Find where the given text appears and provide that cell's center as [x, y] coordinate. 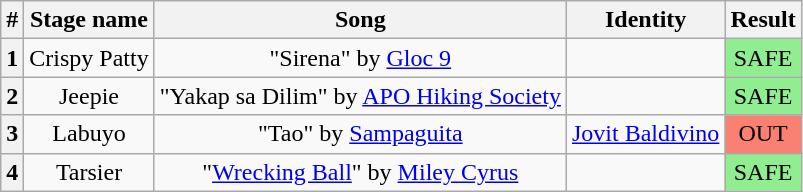
"Tao" by Sampaguita [360, 134]
Song [360, 20]
Jovit Baldivino [645, 134]
Stage name [89, 20]
4 [12, 172]
OUT [763, 134]
Result [763, 20]
Tarsier [89, 172]
"Sirena" by Gloc 9 [360, 58]
"Yakap sa Dilim" by APO Hiking Society [360, 96]
Jeepie [89, 96]
Crispy Patty [89, 58]
Identity [645, 20]
Labuyo [89, 134]
"Wrecking Ball" by Miley Cyrus [360, 172]
# [12, 20]
3 [12, 134]
1 [12, 58]
2 [12, 96]
